Detect which cell encompasses the target text, then output its [X, Y] center coordinate. 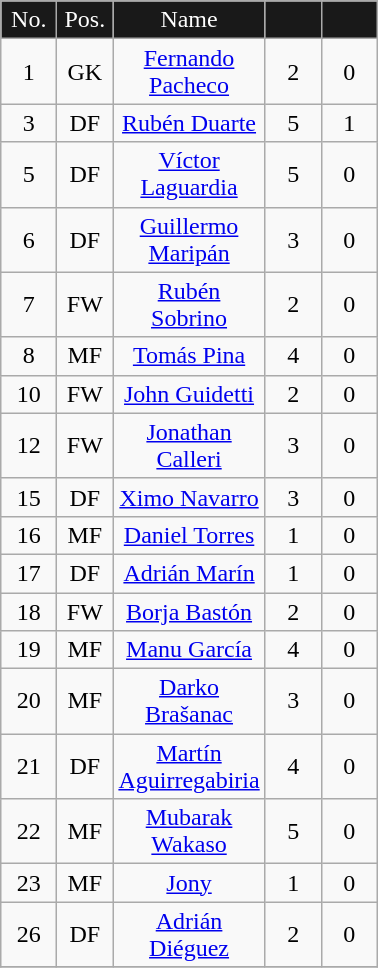
Mubarak Wakaso [189, 832]
Adrián Diéguez [189, 934]
Rubén Sobrino [189, 304]
Darko Brašanac [189, 702]
John Guidetti [189, 394]
7 [29, 304]
16 [29, 535]
GK [85, 72]
Daniel Torres [189, 535]
22 [29, 832]
Ximo Navarro [189, 497]
26 [29, 934]
Fernando Pacheco [189, 72]
6 [29, 240]
15 [29, 497]
Víctor Laguardia [189, 174]
19 [29, 650]
Tomás Pina [189, 356]
Martín Aguirregabiria [189, 766]
18 [29, 611]
10 [29, 394]
Jony [189, 883]
No. [29, 20]
Borja Bastón [189, 611]
Guillermo Maripán [189, 240]
Rubén Duarte [189, 123]
20 [29, 702]
Name [189, 20]
21 [29, 766]
8 [29, 356]
17 [29, 573]
23 [29, 883]
Pos. [85, 20]
12 [29, 446]
Jonathan Calleri [189, 446]
Adrián Marín [189, 573]
Manu García [189, 650]
